For the text-containing cell, return its midpoint in [x, y] coordinate format. 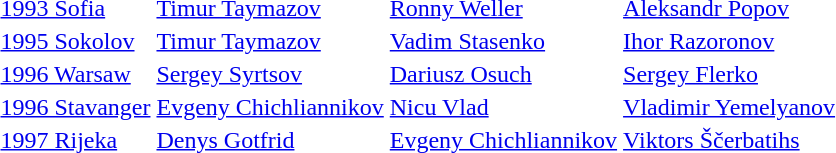
Evgeny Chichliannikov [270, 107]
Sergey Syrtsov [270, 74]
Timur Taymazov [270, 41]
Nicu Vlad [503, 107]
Dariusz Osuch [503, 74]
Vadim Stasenko [503, 41]
